Search for the cell housing the specified text and yield its [x, y] center coordinate. 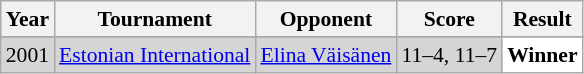
Elina Väisänen [326, 55]
Estonian International [154, 55]
Result [542, 19]
Tournament [154, 19]
Opponent [326, 19]
2001 [28, 55]
Score [449, 19]
Winner [542, 55]
Year [28, 19]
11–4, 11–7 [449, 55]
